Search for the cell housing the specified text and yield its (x, y) center coordinate. 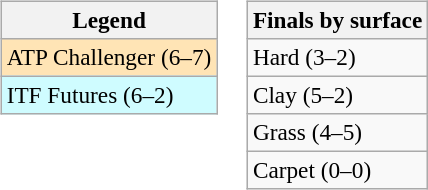
Finals by surface (337, 20)
Grass (4–5) (337, 133)
Hard (3–2) (337, 57)
Clay (5–2) (337, 95)
Legend (108, 20)
ITF Futures (6–2) (108, 95)
Carpet (0–0) (337, 171)
ATP Challenger (6–7) (108, 57)
